Locate the cell with the specified text and output its [x, y] center coordinate. 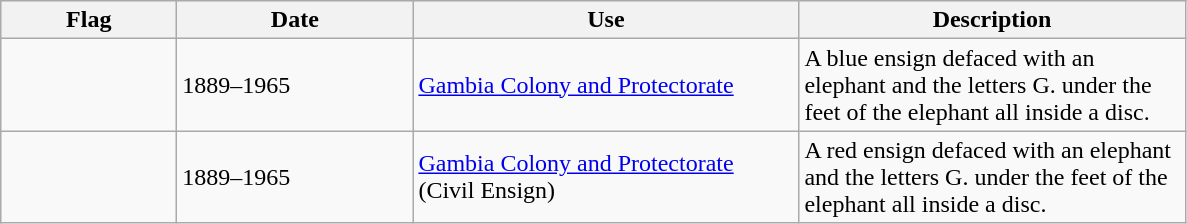
Description [992, 20]
A red ensign defaced with an elephant and the letters G. under the feet of the elephant all inside a disc. [992, 177]
Gambia Colony and Protectorate (Civil Ensign) [606, 177]
Gambia Colony and Protectorate [606, 85]
Date [295, 20]
Use [606, 20]
Flag [89, 20]
A blue ensign defaced with an elephant and the letters G. under the feet of the elephant all inside a disc. [992, 85]
